Search for the cell housing the specified text and yield its [x, y] center coordinate. 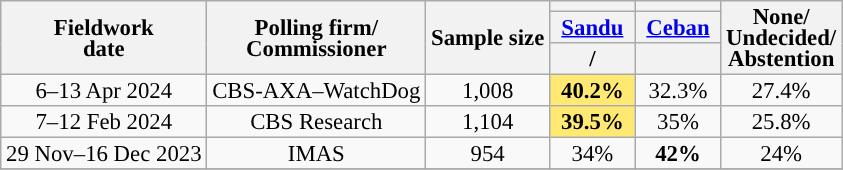
32.3% [678, 91]
CBS Research [316, 122]
None/Undecided/Abstention [782, 38]
42% [678, 154]
40.2% [593, 91]
/ [593, 59]
IMAS [316, 154]
7–12 Feb 2024 [104, 122]
Fieldworkdate [104, 38]
6–13 Apr 2024 [104, 91]
35% [678, 122]
Sandu [593, 28]
24% [782, 154]
954 [488, 154]
Polling firm/Commissioner [316, 38]
34% [593, 154]
1,104 [488, 122]
39.5% [593, 122]
CBS-AXA–WatchDog [316, 91]
1,008 [488, 91]
Sample size [488, 38]
25.8% [782, 122]
Ceban [678, 28]
27.4% [782, 91]
29 Nov–16 Dec 2023 [104, 154]
